Locate the cell with the specified text and output its [X, Y] center coordinate. 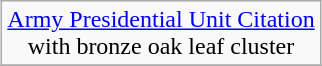
Army Presidential Unit Citationwith bronze oak leaf cluster [161, 34]
